Extract the (X, Y) coordinate from the center of the cell holding the provided text.  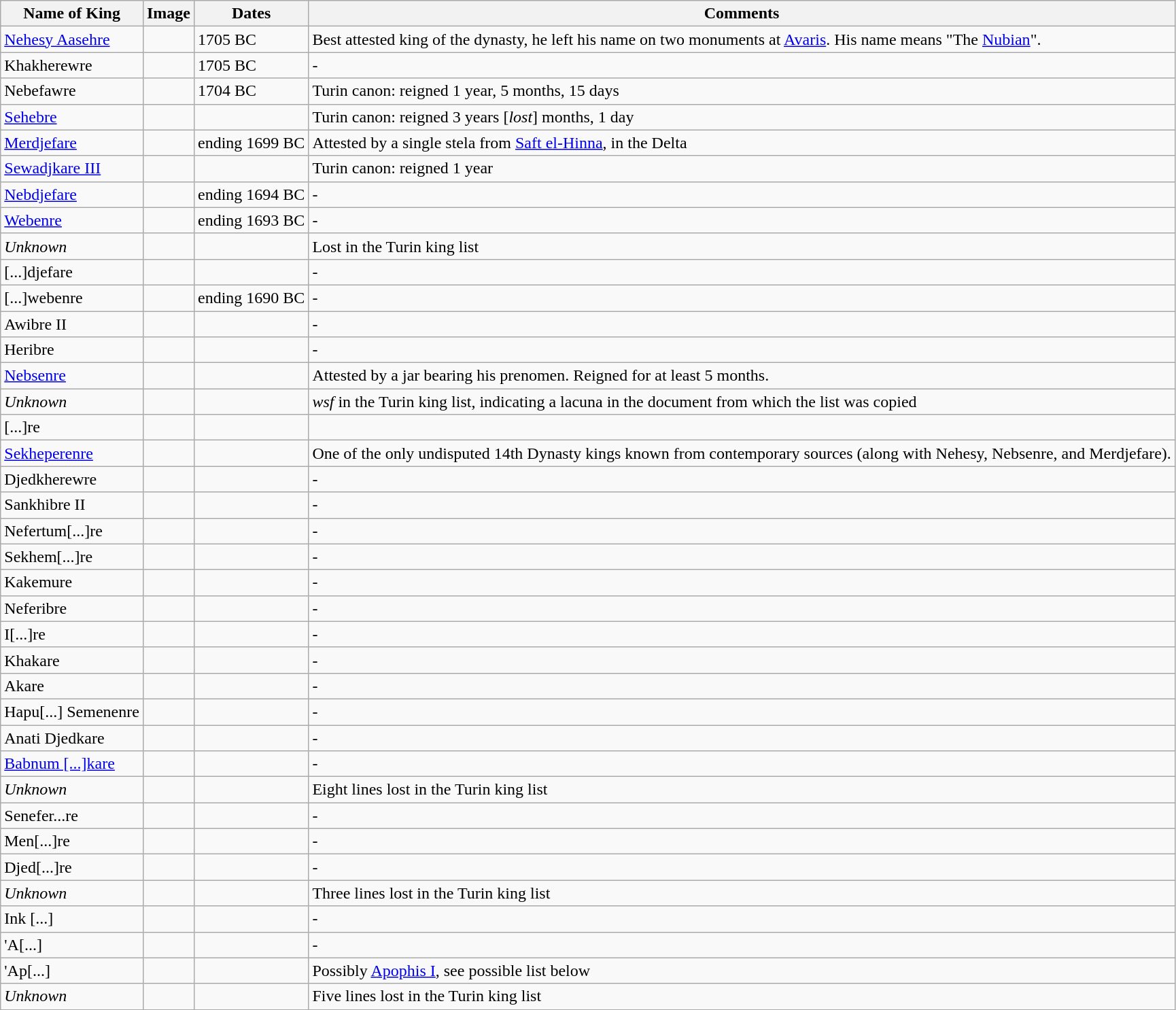
'Ap[...] (72, 971)
[...]webenre (72, 298)
Turin canon: reigned 1 year, 5 months, 15 days (742, 91)
Five lines lost in the Turin king list (742, 996)
Name of King (72, 14)
Nefertum[...]re (72, 531)
Best attested king of the dynasty, he left his name on two monuments at Avaris. His name means "The Nubian". (742, 39)
wsf in the Turin king list, indicating a lacuna in the document from which the list was copied (742, 402)
Nehesy Aasehre (72, 39)
Sekhem[...]re (72, 557)
Nebsenre (72, 376)
Hapu[...] Semenenre (72, 712)
ending 1694 BC (251, 194)
Neferibre (72, 608)
[...]re (72, 428)
'A[...] (72, 945)
Anati Djedkare (72, 737)
Eight lines lost in the Turin king list (742, 790)
I[...]re (72, 634)
1704 BC (251, 91)
Ink [...] (72, 919)
Djedkherewre (72, 479)
Senefer...re (72, 816)
Sankhibre II (72, 505)
Sewadjkare III (72, 169)
Sehebre (72, 117)
Awibre II (72, 324)
Turin canon: reigned 1 year (742, 169)
Turin canon: reigned 3 years [lost] months, 1 day (742, 117)
Dates (251, 14)
Men[...]re (72, 841)
Khakare (72, 660)
Possibly Apophis I, see possible list below (742, 971)
ending 1699 BC (251, 143)
Sekheperenre (72, 453)
ending 1690 BC (251, 298)
Heribre (72, 350)
Webenre (72, 220)
Kakemure (72, 582)
One of the only undisputed 14th Dynasty kings known from contemporary sources (along with Nehesy, Nebsenre, and Merdjefare). (742, 453)
Image (169, 14)
ending 1693 BC (251, 220)
Merdjefare (72, 143)
Akare (72, 686)
Djed[...]re (72, 867)
Lost in the Turin king list (742, 246)
Comments (742, 14)
Babnum [...]kare (72, 764)
Attested by a single stela from Saft el-Hinna, in the Delta (742, 143)
Three lines lost in the Turin king list (742, 893)
[...]djefare (72, 272)
Attested by a jar bearing his prenomen. Reigned for at least 5 months. (742, 376)
Nebefawre (72, 91)
Nebdjefare (72, 194)
Khakherewre (72, 65)
